For the text-containing cell, return its midpoint in [X, Y] coordinate format. 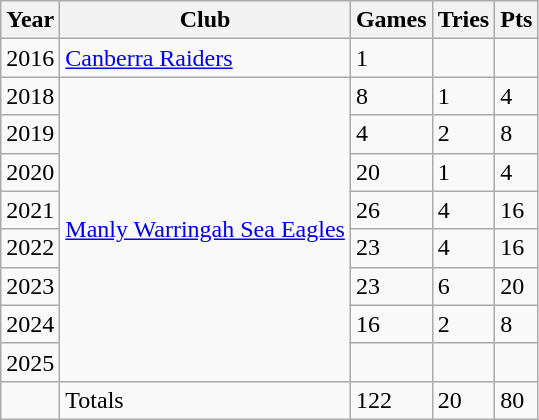
2016 [30, 58]
2020 [30, 172]
2023 [30, 286]
2024 [30, 324]
26 [391, 210]
Totals [206, 400]
Club [206, 20]
80 [516, 400]
Manly Warringah Sea Eagles [206, 229]
2019 [30, 134]
Pts [516, 20]
2022 [30, 248]
2025 [30, 362]
122 [391, 400]
6 [464, 286]
2018 [30, 96]
Canberra Raiders [206, 58]
Year [30, 20]
Games [391, 20]
2021 [30, 210]
Tries [464, 20]
